Pinpoint the cell where the given text exists, returning its (x, y) midpoint coordinate. 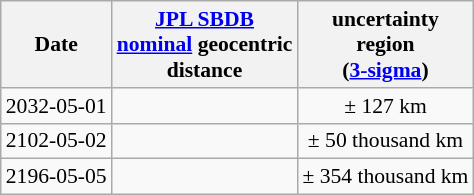
2032-05-01 (56, 106)
2102-05-02 (56, 141)
uncertaintyregion(3-sigma) (385, 44)
2196-05-05 (56, 177)
± 50 thousand km (385, 141)
± 127 km (385, 106)
Date (56, 44)
± 354 thousand km (385, 177)
JPL SBDBnominal geocentricdistance (205, 44)
